Detect which cell encompasses the target text, then output its (X, Y) center coordinate. 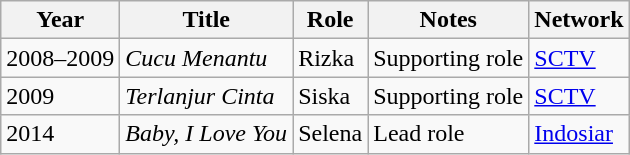
Lead role (448, 134)
2014 (60, 134)
Network (579, 20)
Selena (330, 134)
Indosiar (579, 134)
Year (60, 20)
2009 (60, 96)
Cucu Menantu (206, 58)
Rizka (330, 58)
Baby, I Love You (206, 134)
Role (330, 20)
Siska (330, 96)
2008–2009 (60, 58)
Notes (448, 20)
Title (206, 20)
Terlanjur Cinta (206, 96)
